Extract the [X, Y] coordinate from the center of the cell holding the provided text.  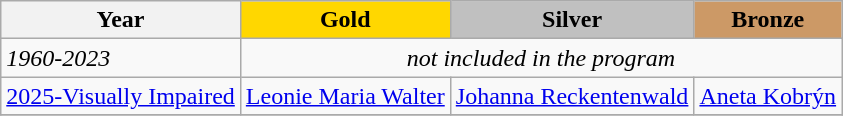
Gold [345, 20]
Bronze [768, 20]
Johanna Reckentenwald [572, 96]
2025-Visually Impaired [121, 96]
1960-2023 [121, 58]
Leonie Maria Walter [345, 96]
Year [121, 20]
Silver [572, 20]
Aneta Kobrýn [768, 96]
not included in the program [540, 58]
